Return [x, y] of the center of cell containing provided text 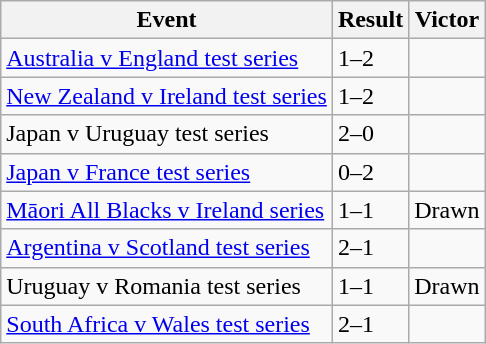
Māori All Blacks v Ireland series [167, 210]
Argentina v Scotland test series [167, 248]
Japan v France test series [167, 172]
Australia v England test series [167, 58]
Japan v Uruguay test series [167, 134]
New Zealand v Ireland test series [167, 96]
Event [167, 20]
Uruguay v Romania test series [167, 286]
Victor [447, 20]
Result [370, 20]
2–0 [370, 134]
0–2 [370, 172]
South Africa v Wales test series [167, 324]
